From the cell containing the given text, extract its center point as [X, Y] coordinate. 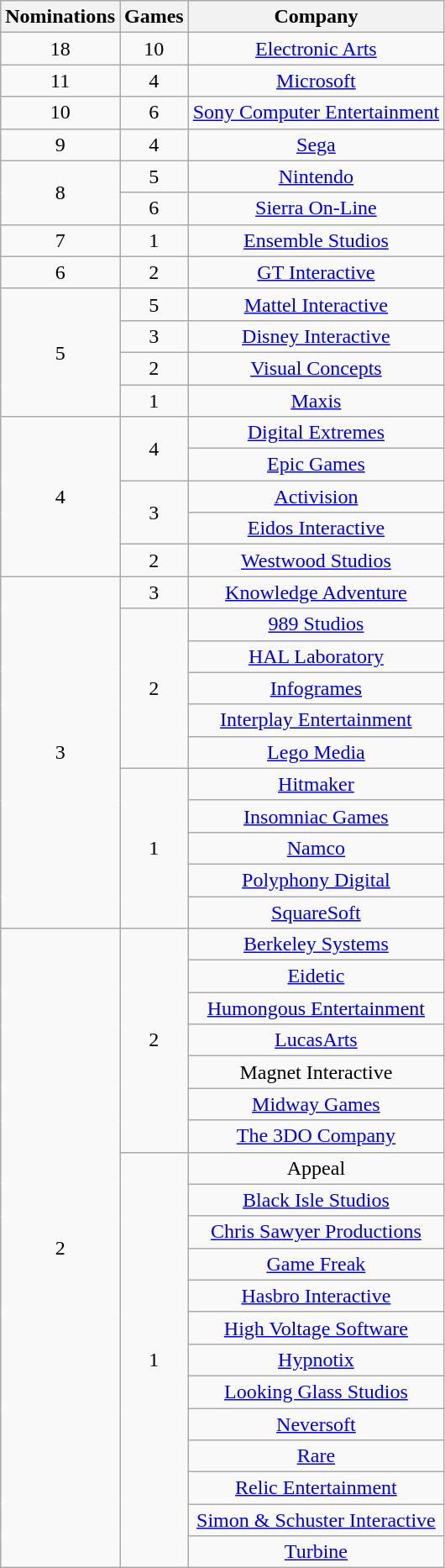
Knowledge Adventure [316, 592]
Magnet Interactive [316, 1072]
Black Isle Studios [316, 1200]
Hasbro Interactive [316, 1296]
Appeal [316, 1168]
7 [60, 240]
GT Interactive [316, 272]
Maxis [316, 401]
Ensemble Studios [316, 240]
Looking Glass Studios [316, 1392]
Digital Extremes [316, 433]
Namco [316, 848]
Visual Concepts [316, 368]
The 3DO Company [316, 1136]
Nintendo [316, 176]
Polyphony Digital [316, 880]
Hypnotix [316, 1360]
HAL Laboratory [316, 656]
LucasArts [316, 1040]
Turbine [316, 1552]
Sega [316, 145]
9 [60, 145]
Electronic Arts [316, 49]
Hitmaker [316, 784]
Game Freak [316, 1264]
Sony Computer Entertainment [316, 113]
989 Studios [316, 624]
Relic Entertainment [316, 1488]
Activision [316, 497]
Company [316, 17]
Neversoft [316, 1424]
18 [60, 49]
Chris Sawyer Productions [316, 1232]
Humongous Entertainment [316, 1008]
Insomniac Games [316, 816]
Rare [316, 1456]
Sierra On-Line [316, 208]
Eidos Interactive [316, 529]
8 [60, 192]
Midway Games [316, 1104]
Berkeley Systems [316, 944]
Mattel Interactive [316, 304]
Lego Media [316, 752]
Infogrames [316, 688]
High Voltage Software [316, 1328]
Simon & Schuster Interactive [316, 1520]
Nominations [60, 17]
Westwood Studios [316, 560]
Games [154, 17]
SquareSoft [316, 912]
Epic Games [316, 465]
Disney Interactive [316, 336]
Eidetic [316, 976]
Interplay Entertainment [316, 720]
Microsoft [316, 81]
11 [60, 81]
